Identify which cell holds the provided text, then report its (x, y) central coordinate. 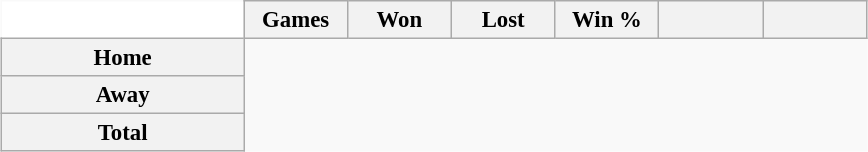
Games (296, 20)
Lost (503, 20)
Won (399, 20)
Home (123, 58)
Away (123, 95)
Total (123, 133)
Win % (607, 20)
